Detect which cell encompasses the target text, then output its [x, y] center coordinate. 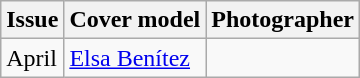
April [32, 58]
Cover model [135, 20]
Issue [32, 20]
Photographer [283, 20]
Elsa Benítez [135, 58]
